Find where the given text appears and provide that cell's center as [x, y] coordinate. 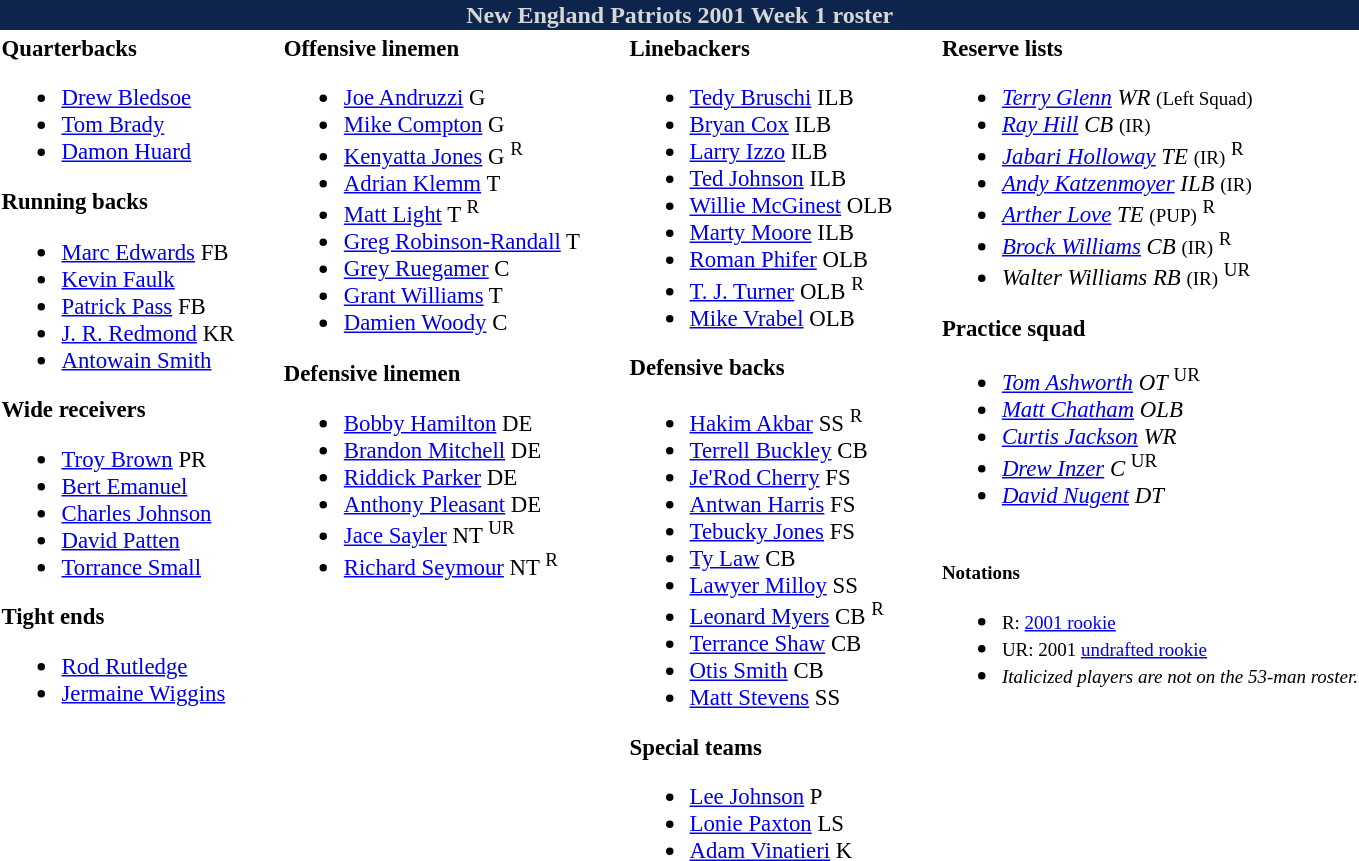
New England Patriots 2001 Week 1 roster [680, 15]
